Return the [x, y] coordinate for the center point of the cell that contains the specified text.  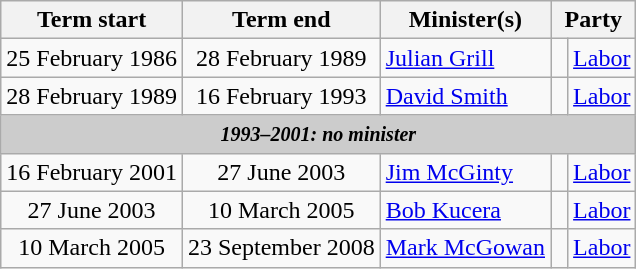
16 February 1993 [281, 96]
Minister(s) [465, 20]
Jim McGinty [465, 172]
Mark McGowan [465, 248]
Party [594, 20]
25 February 1986 [92, 58]
Term start [92, 20]
1993–2001: no minister [318, 134]
David Smith [465, 96]
Term end [281, 20]
16 February 2001 [92, 172]
Julian Grill [465, 58]
Bob Kucera [465, 210]
23 September 2008 [281, 248]
